Pinpoint the cell where the given text exists, returning its (X, Y) midpoint coordinate. 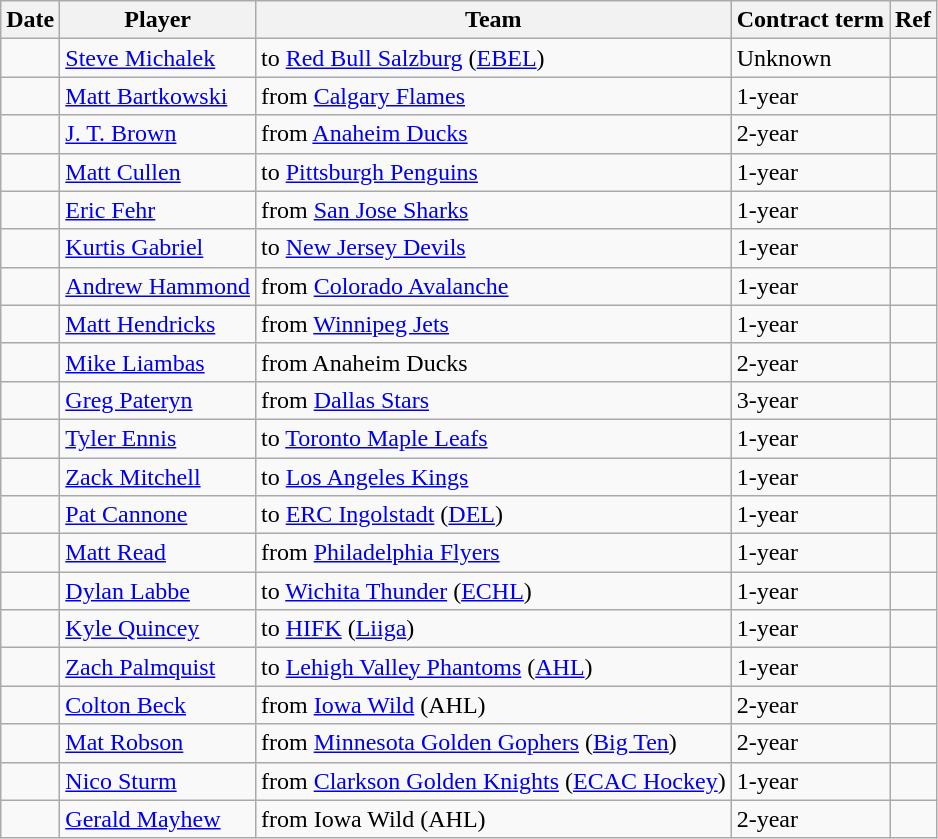
Date (30, 20)
Zach Palmquist (158, 667)
from Dallas Stars (493, 400)
Dylan Labbe (158, 591)
from Colorado Avalanche (493, 286)
to Los Angeles Kings (493, 477)
Tyler Ennis (158, 438)
from Winnipeg Jets (493, 324)
to Toronto Maple Leafs (493, 438)
Matt Read (158, 553)
Ref (914, 20)
Kurtis Gabriel (158, 248)
from San Jose Sharks (493, 210)
Matt Cullen (158, 172)
Kyle Quincey (158, 629)
Matt Bartkowski (158, 96)
Colton Beck (158, 705)
Unknown (810, 58)
Pat Cannone (158, 515)
to HIFK (Liiga) (493, 629)
Greg Pateryn (158, 400)
from Calgary Flames (493, 96)
Zack Mitchell (158, 477)
Matt Hendricks (158, 324)
Nico Sturm (158, 781)
Mat Robson (158, 743)
Andrew Hammond (158, 286)
3-year (810, 400)
J. T. Brown (158, 134)
to Lehigh Valley Phantoms (AHL) (493, 667)
from Minnesota Golden Gophers (Big Ten) (493, 743)
to Red Bull Salzburg (EBEL) (493, 58)
Contract term (810, 20)
Player (158, 20)
from Philadelphia Flyers (493, 553)
Steve Michalek (158, 58)
Team (493, 20)
to New Jersey Devils (493, 248)
to Wichita Thunder (ECHL) (493, 591)
to ERC Ingolstadt (DEL) (493, 515)
to Pittsburgh Penguins (493, 172)
from Clarkson Golden Knights (ECAC Hockey) (493, 781)
Mike Liambas (158, 362)
Eric Fehr (158, 210)
Gerald Mayhew (158, 819)
